From the cell containing the given text, extract its center point as [x, y] coordinate. 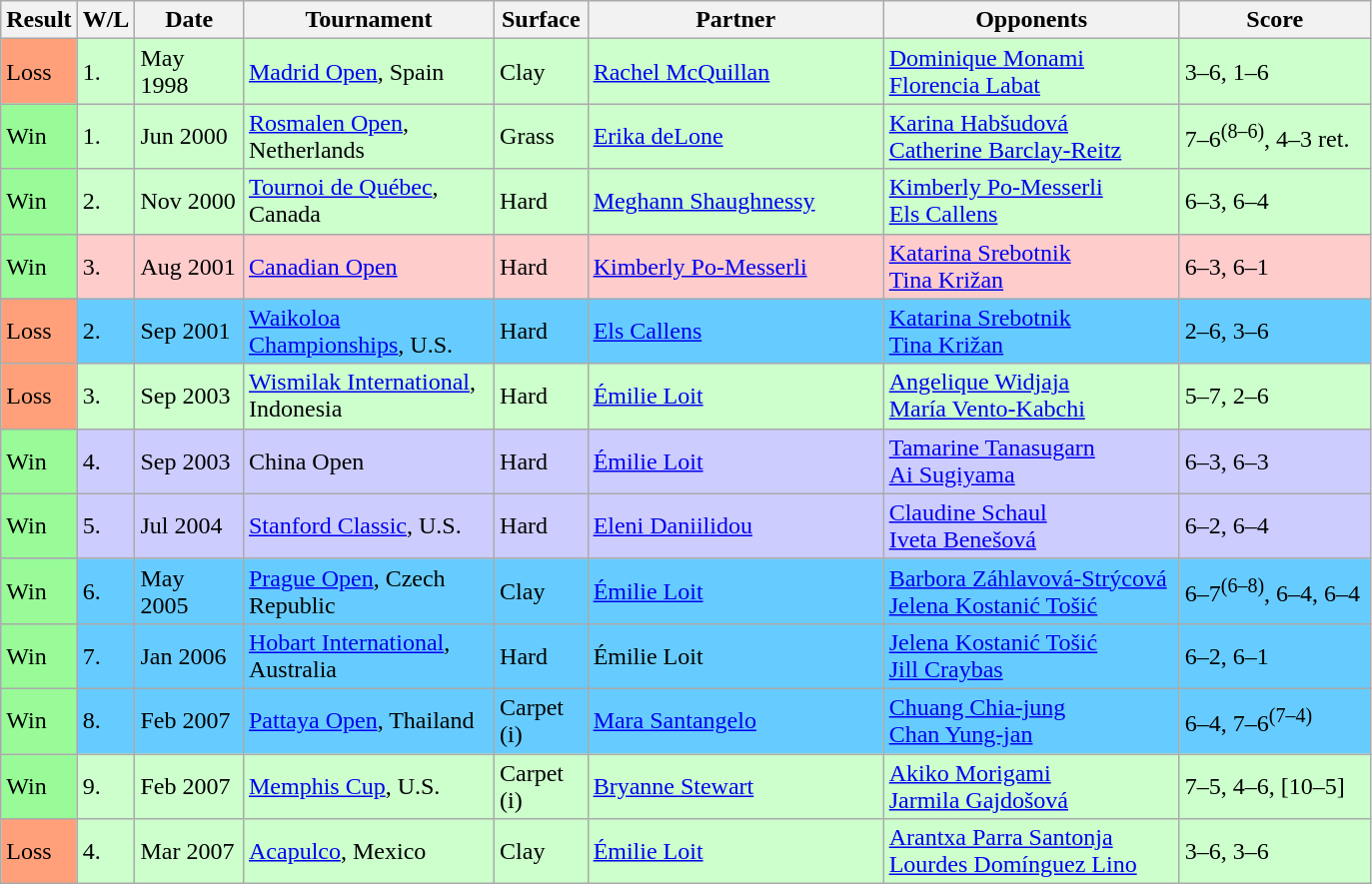
Chuang Chia-jung Chan Yung-jan [1031, 721]
Grass [542, 136]
Tournoi de Québec, Canada [368, 202]
9. [106, 785]
Kimberly Po-Messerli [735, 266]
5–7, 2–6 [1275, 396]
Angelique Widjaja María Vento-Kabchi [1031, 396]
Kimberly Po-Messerli Els Callens [1031, 202]
Stanford Classic, U.S. [368, 525]
W/L [106, 20]
Date [190, 20]
Tournament [368, 20]
Mar 2007 [190, 851]
7–6(8–6), 4–3 ret. [1275, 136]
Aug 2001 [190, 266]
China Open [368, 461]
Opponents [1031, 20]
Barbora Záhlavová-Strýcová Jelena Kostanić Tošić [1031, 591]
Acapulco, Mexico [368, 851]
6. [106, 591]
Karina Habšudová Catherine Barclay-Reitz [1031, 136]
Canadian Open [368, 266]
Arantxa Parra Santonja Lourdes Domínguez Lino [1031, 851]
7. [106, 655]
8. [106, 721]
Dominique Monami Florencia Labat [1031, 72]
Jan 2006 [190, 655]
Els Callens [735, 332]
3–6, 1–6 [1275, 72]
6–2, 6–1 [1275, 655]
Eleni Daniilidou [735, 525]
Score [1275, 20]
Prague Open, Czech Republic [368, 591]
Result [39, 20]
Jun 2000 [190, 136]
Madrid Open, Spain [368, 72]
Jelena Kostanić Tošić Jill Craybas [1031, 655]
Hobart International, Australia [368, 655]
Meghann Shaughnessy [735, 202]
2–6, 3–6 [1275, 332]
6–3, 6–1 [1275, 266]
Mara Santangelo [735, 721]
Jul 2004 [190, 525]
Pattaya Open, Thailand [368, 721]
Memphis Cup, U.S. [368, 785]
May 2005 [190, 591]
Wismilak International, Indonesia [368, 396]
Bryanne Stewart [735, 785]
Rosmalen Open, Netherlands [368, 136]
Nov 2000 [190, 202]
6–2, 6–4 [1275, 525]
Rachel McQuillan [735, 72]
6–3, 6–3 [1275, 461]
May 1998 [190, 72]
3–6, 3–6 [1275, 851]
7–5, 4–6, [10–5] [1275, 785]
Sep 2001 [190, 332]
Surface [542, 20]
Tamarine Tanasugarn Ai Sugiyama [1031, 461]
Erika deLone [735, 136]
Claudine Schaul Iveta Benešová [1031, 525]
Partner [735, 20]
6–7(6–8), 6–4, 6–4 [1275, 591]
5. [106, 525]
Waikoloa Championships, U.S. [368, 332]
6–4, 7–6(7–4) [1275, 721]
Akiko Morigami Jarmila Gajdošová [1031, 785]
6–3, 6–4 [1275, 202]
